Identify which cell holds the provided text, then report its [X, Y] central coordinate. 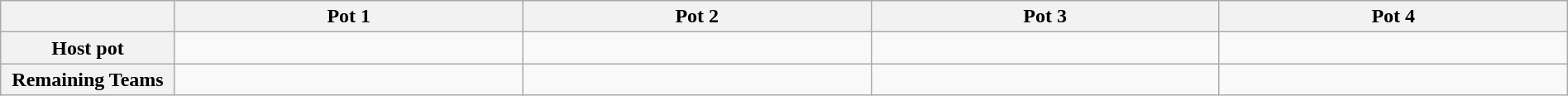
Pot 4 [1393, 17]
Pot 2 [696, 17]
Pot 1 [349, 17]
Host pot [88, 48]
Remaining Teams [88, 79]
Pot 3 [1045, 17]
